Extract the [x, y] coordinate from the center of the cell holding the provided text.  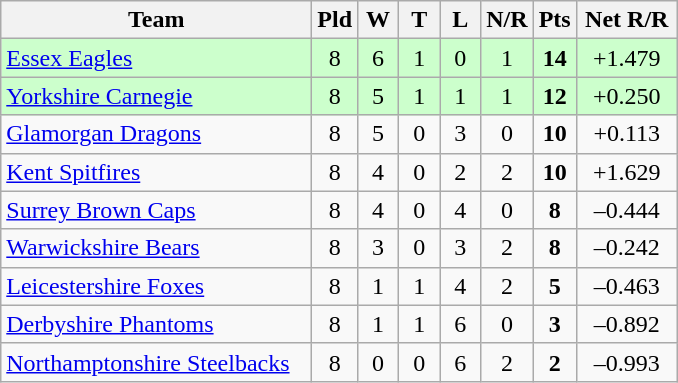
–0.463 [626, 286]
Kent Spitfires [156, 172]
Northamptonshire Steelbacks [156, 362]
T [420, 20]
Leicestershire Foxes [156, 286]
Net R/R [626, 20]
W [378, 20]
Pld [335, 20]
Essex Eagles [156, 58]
+0.113 [626, 134]
12 [554, 96]
–0.993 [626, 362]
+1.479 [626, 58]
14 [554, 58]
Warwickshire Bears [156, 248]
+0.250 [626, 96]
L [460, 20]
Team [156, 20]
Yorkshire Carnegie [156, 96]
Surrey Brown Caps [156, 210]
–0.892 [626, 324]
Glamorgan Dragons [156, 134]
+1.629 [626, 172]
–0.444 [626, 210]
N/R [507, 20]
–0.242 [626, 248]
Derbyshire Phantoms [156, 324]
Pts [554, 20]
